Determine the (X, Y) coordinate at the center of the cell enclosing the given text.  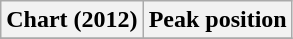
Peak position (218, 20)
Chart (2012) (72, 20)
